Return [x, y] of the center of cell containing provided text 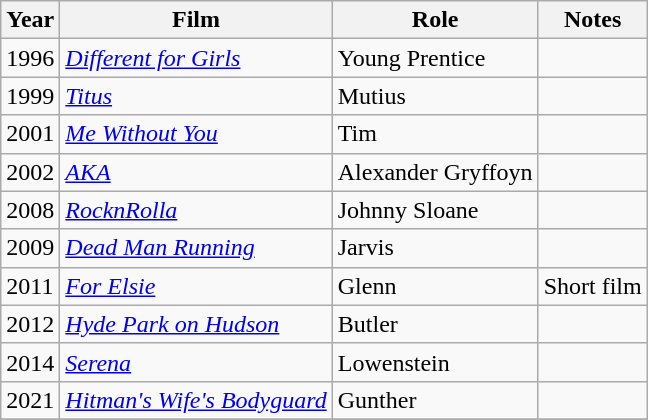
2011 [30, 286]
Me Without You [196, 134]
1996 [30, 58]
Hitman's Wife's Bodyguard [196, 400]
Serena [196, 362]
Glenn [435, 286]
Jarvis [435, 248]
2008 [30, 210]
Titus [196, 96]
2002 [30, 172]
2021 [30, 400]
2012 [30, 324]
Film [196, 20]
Year [30, 20]
Alexander Gryffoyn [435, 172]
RocknRolla [196, 210]
2001 [30, 134]
Gunther [435, 400]
Johnny Sloane [435, 210]
2009 [30, 248]
Different for Girls [196, 58]
Tim [435, 134]
For Elsie [196, 286]
Lowenstein [435, 362]
Notes [592, 20]
Dead Man Running [196, 248]
AKA [196, 172]
Young Prentice [435, 58]
Mutius [435, 96]
Short film [592, 286]
Hyde Park on Hudson [196, 324]
1999 [30, 96]
2014 [30, 362]
Role [435, 20]
Butler [435, 324]
